Identify which cell holds the provided text, then report its (x, y) central coordinate. 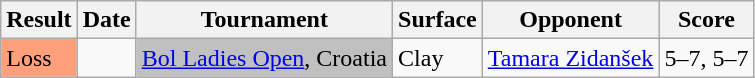
5–7, 5–7 (706, 58)
Tamara Zidanšek (570, 58)
Clay (438, 58)
Loss (39, 58)
Score (706, 20)
Bol Ladies Open, Croatia (264, 58)
Tournament (264, 20)
Surface (438, 20)
Date (106, 20)
Opponent (570, 20)
Result (39, 20)
